Pinpoint the cell where the given text exists, returning its (X, Y) midpoint coordinate. 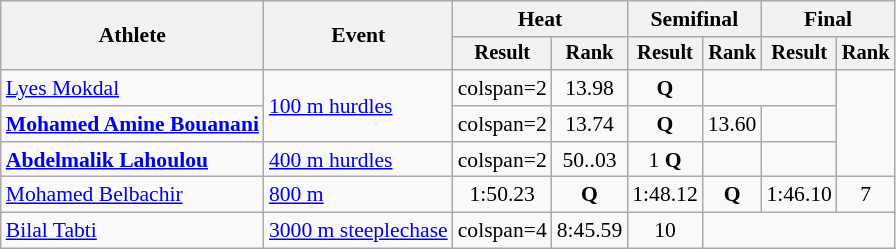
50..03 (590, 160)
400 m hurdles (358, 160)
Event (358, 36)
Semifinal (694, 19)
Abdelmalik Lahoulou (132, 160)
Lyes Mokdal (132, 88)
Bilal Tabti (132, 231)
Athlete (132, 36)
13.60 (732, 124)
7 (866, 195)
13.98 (590, 88)
1:50.23 (502, 195)
1:46.10 (798, 195)
Mohamed Belbachir (132, 195)
1 Q (664, 160)
1:48.12 (664, 195)
10 (664, 231)
Heat (540, 19)
8:45.59 (590, 231)
Mohamed Amine Bouanani (132, 124)
800 m (358, 195)
3000 m steeplechase (358, 231)
colspan=4 (502, 231)
Final (828, 19)
13.74 (590, 124)
100 m hurdles (358, 106)
